Determine the (x, y) coordinate at the center of the cell enclosing the given text.  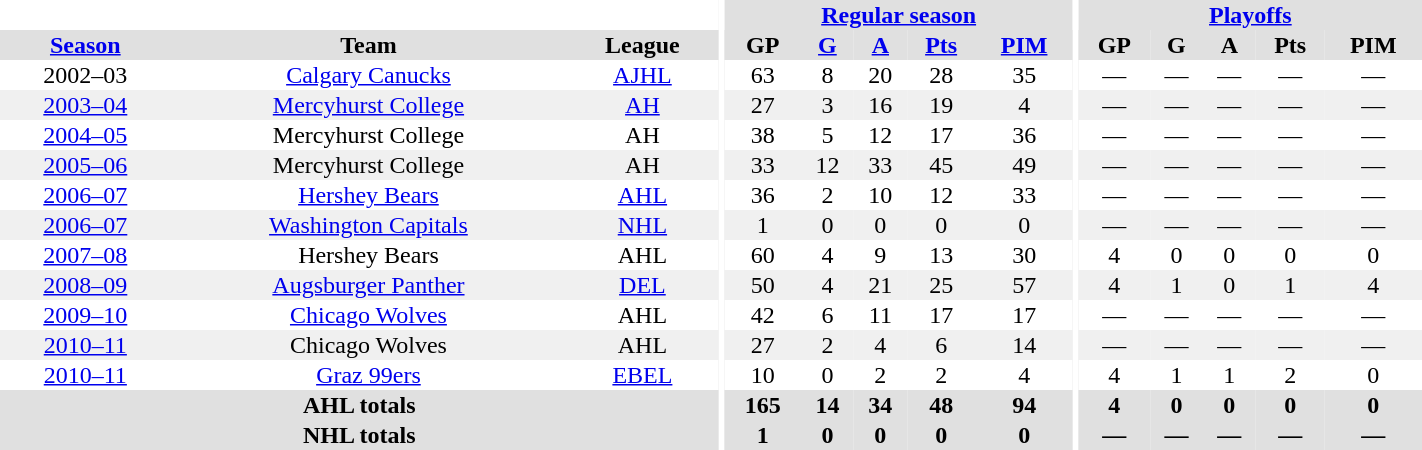
57 (1024, 285)
DEL (642, 285)
34 (880, 405)
Team (369, 45)
11 (880, 315)
13 (942, 255)
2005–06 (86, 165)
AHL totals (360, 405)
Washington Capitals (369, 225)
NHL totals (360, 435)
Regular season (898, 15)
42 (762, 315)
AJHL (642, 75)
165 (762, 405)
3 (828, 105)
2003–04 (86, 105)
49 (1024, 165)
48 (942, 405)
2008–09 (86, 285)
9 (880, 255)
2007–08 (86, 255)
Playoffs (1250, 15)
25 (942, 285)
2004–05 (86, 135)
20 (880, 75)
2009–10 (86, 315)
NHL (642, 225)
8 (828, 75)
2002–03 (86, 75)
63 (762, 75)
94 (1024, 405)
30 (1024, 255)
16 (880, 105)
35 (1024, 75)
45 (942, 165)
EBEL (642, 375)
38 (762, 135)
Calgary Canucks (369, 75)
50 (762, 285)
Augsburger Panther (369, 285)
28 (942, 75)
21 (880, 285)
5 (828, 135)
19 (942, 105)
League (642, 45)
60 (762, 255)
Season (86, 45)
Graz 99ers (369, 375)
